Pinpoint the cell where the given text exists, returning its [x, y] midpoint coordinate. 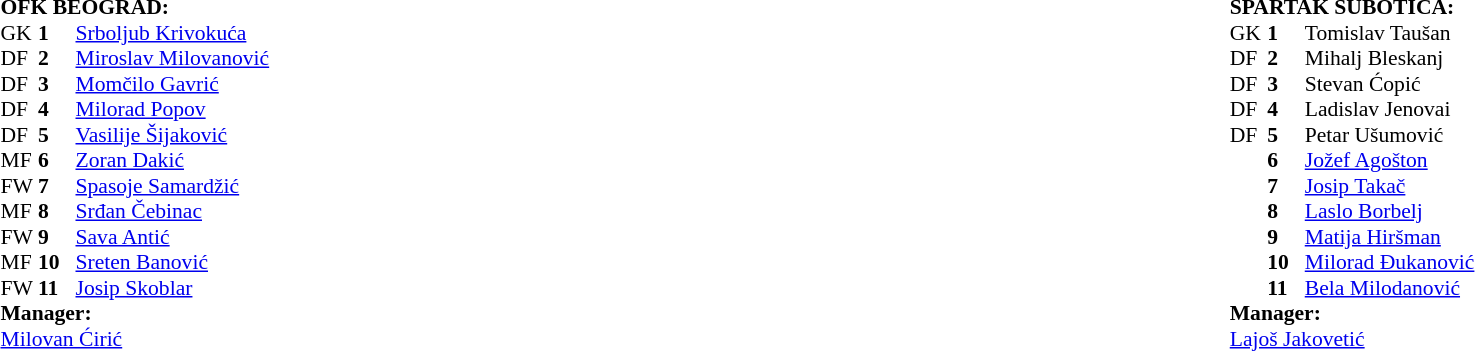
Spasoje Samardžić [226, 186]
Josip Skoblar [226, 288]
Momčilo Gavrić [226, 84]
Srboljub Krivokuća [226, 33]
Miroslav Milovanović [226, 59]
Manager: [188, 313]
Srđan Čebinac [226, 211]
Sava Antić [226, 237]
Zoran Dakić [226, 161]
Milorad Popov [226, 109]
Vasilije Šijaković [226, 135]
Sreten Banović [226, 263]
